Return [x, y] of the center of cell containing provided text 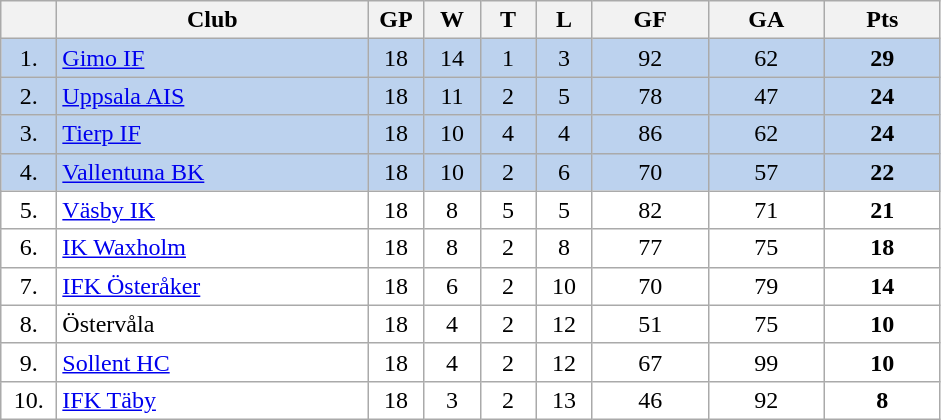
47 [766, 96]
71 [766, 210]
IFK Österåker [212, 286]
1 [508, 58]
7. [29, 286]
51 [650, 324]
22 [882, 172]
57 [766, 172]
5. [29, 210]
GA [766, 20]
10. [29, 400]
79 [766, 286]
Gimo IF [212, 58]
GF [650, 20]
Club [212, 20]
82 [650, 210]
46 [650, 400]
L [564, 20]
99 [766, 362]
2. [29, 96]
21 [882, 210]
Väsby IK [212, 210]
Uppsala AIS [212, 96]
9. [29, 362]
Östervåla [212, 324]
T [508, 20]
GP [396, 20]
6. [29, 248]
86 [650, 134]
8. [29, 324]
W [452, 20]
29 [882, 58]
IK Waxholm [212, 248]
Tierp IF [212, 134]
Sollent HC [212, 362]
4. [29, 172]
67 [650, 362]
77 [650, 248]
11 [452, 96]
3. [29, 134]
13 [564, 400]
1. [29, 58]
Vallentuna BK [212, 172]
Pts [882, 20]
IFK Täby [212, 400]
78 [650, 96]
